Output the (X, Y) coordinate of the center of the cell containing the given text.  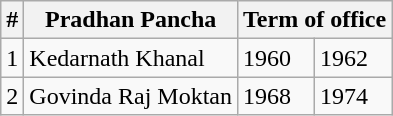
1960 (276, 58)
Pradhan Pancha (131, 20)
2 (12, 96)
1 (12, 58)
1962 (354, 58)
Term of office (315, 20)
Govinda Raj Moktan (131, 96)
Kedarnath Khanal (131, 58)
# (12, 20)
1974 (354, 96)
1968 (276, 96)
